Find where the given text appears and provide that cell's center as [x, y] coordinate. 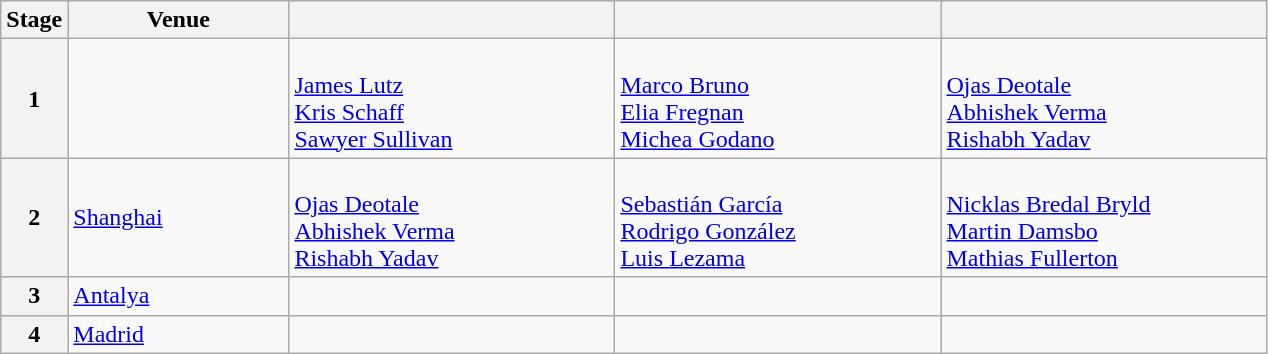
1 [34, 98]
Venue [178, 20]
Sebastián García Rodrigo González Luis Lezama [778, 218]
2 [34, 218]
Antalya [178, 296]
3 [34, 296]
Marco Bruno Elia Fregnan Michea Godano [778, 98]
Stage [34, 20]
Nicklas Bredal Bryld Martin Damsbo Mathias Fullerton [1104, 218]
James Lutz Kris Schaff Sawyer Sullivan [452, 98]
4 [34, 334]
Madrid [178, 334]
Shanghai [178, 218]
